Identify which cell holds the provided text, then report its (x, y) central coordinate. 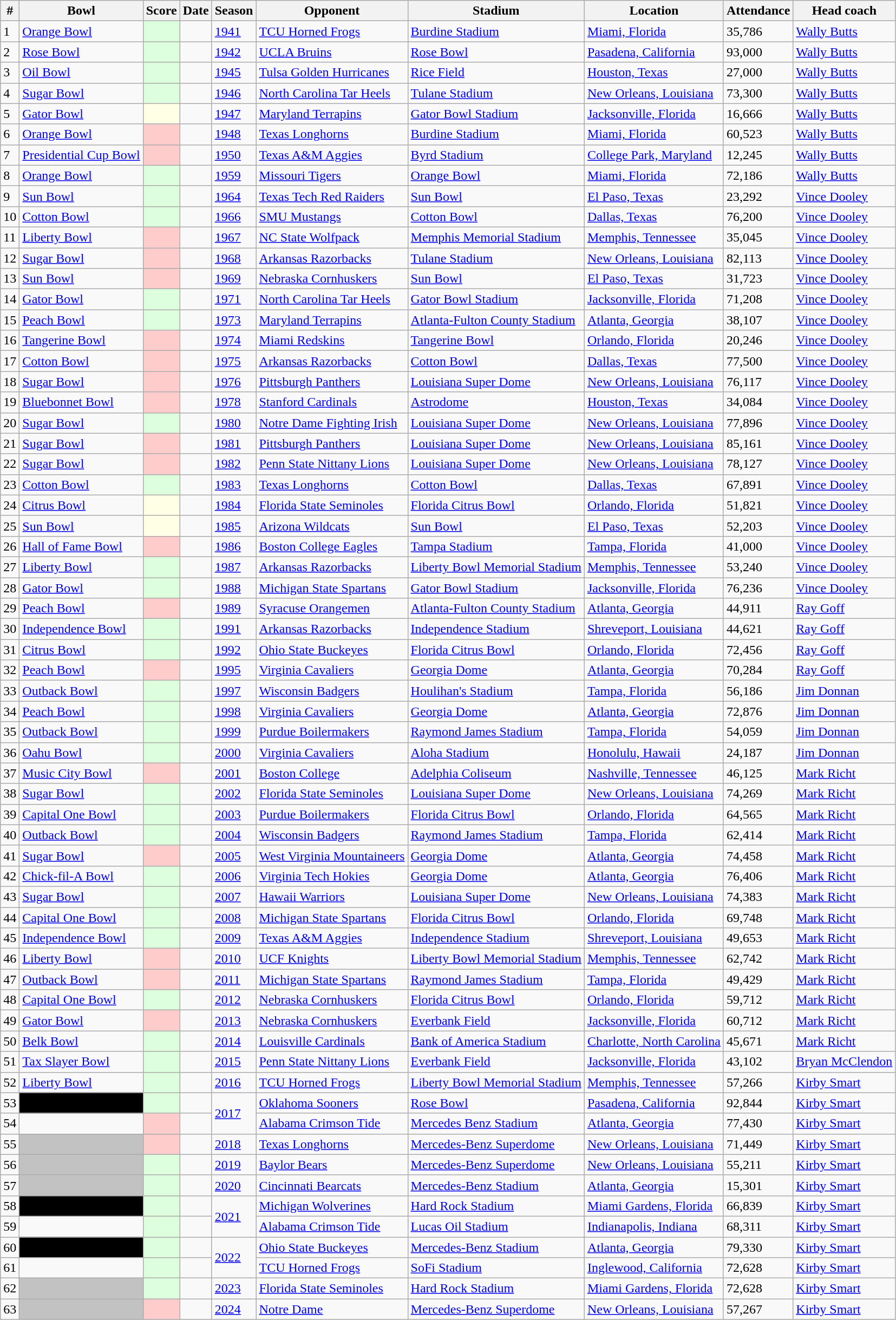
1982 (234, 464)
51 (10, 1062)
29 (10, 609)
Mercedes Benz Stadium (496, 1123)
37 (10, 773)
2018 (234, 1144)
56 (10, 1165)
20 (10, 423)
Oahu Bowl (81, 753)
1945 (234, 73)
57,266 (758, 1082)
77,896 (758, 423)
54,059 (758, 732)
# (10, 11)
2001 (234, 773)
2013 (234, 1021)
Adelphia Coliseum (496, 773)
44,911 (758, 609)
23,292 (758, 196)
15,301 (758, 1185)
2010 (234, 959)
16,666 (758, 114)
52,203 (758, 526)
1985 (234, 526)
Missouri Tigers (332, 175)
62 (10, 1289)
2022 (234, 1257)
1980 (234, 423)
63 (10, 1309)
Hawaii Warriors (332, 897)
1959 (234, 175)
2009 (234, 938)
SMU Mustangs (332, 217)
UCF Knights (332, 959)
36 (10, 753)
38,107 (758, 320)
1998 (234, 711)
1983 (234, 485)
2007 (234, 897)
NC State Wolfpack (332, 237)
59 (10, 1226)
24,187 (758, 753)
1947 (234, 114)
76,200 (758, 217)
Nashville, Tennessee (654, 773)
Astrodome (496, 402)
Boston College (332, 773)
Syracuse Orangemen (332, 609)
60,712 (758, 1021)
1987 (234, 567)
38 (10, 794)
57,267 (758, 1309)
SoFi Stadium (496, 1268)
Honolulu, Hawaii (654, 753)
1941 (234, 31)
62,414 (758, 835)
Belk Bowl (81, 1041)
1969 (234, 279)
Attendance (758, 11)
Chick-fil-A Bowl (81, 876)
Charlotte, North Carolina (654, 1041)
74,383 (758, 897)
41 (10, 855)
1991 (234, 629)
28 (10, 587)
3 (10, 73)
35,786 (758, 31)
49,653 (758, 938)
2012 (234, 1000)
UCLA Bruins (332, 52)
Bryan McClendon (845, 1062)
2011 (234, 979)
51,821 (758, 505)
Byrd Stadium (496, 155)
18 (10, 382)
52 (10, 1082)
44 (10, 918)
32 (10, 670)
72,186 (758, 175)
Stanford Cardinals (332, 402)
10 (10, 217)
60 (10, 1247)
Date (196, 11)
76,406 (758, 876)
57 (10, 1185)
Miami Redskins (332, 341)
2024 (234, 1309)
56,186 (758, 691)
66,839 (758, 1206)
1971 (234, 299)
2021 (234, 1216)
47 (10, 979)
1966 (234, 217)
12,245 (758, 155)
1988 (234, 587)
1981 (234, 443)
8 (10, 175)
2015 (234, 1062)
60,523 (758, 134)
Notre Dame Fighting Irish (332, 423)
62,742 (758, 959)
44,621 (758, 629)
1989 (234, 609)
21 (10, 443)
1968 (234, 258)
35,045 (758, 237)
58 (10, 1206)
Aloha Stadium (496, 753)
College Park, Maryland (654, 155)
2016 (234, 1082)
2017 (234, 1113)
Presidential Cup Bowl (81, 155)
Oklahoma Sooners (332, 1103)
1975 (234, 361)
54 (10, 1123)
1997 (234, 691)
61 (10, 1268)
48 (10, 1000)
2002 (234, 794)
Tampa Stadium (496, 546)
39 (10, 814)
82,113 (758, 258)
5 (10, 114)
26 (10, 546)
31 (10, 650)
71,449 (758, 1144)
2020 (234, 1185)
49,429 (758, 979)
1948 (234, 134)
34 (10, 711)
69,748 (758, 918)
1967 (234, 237)
Score (161, 11)
Bluebonnet Bowl (81, 402)
1973 (234, 320)
2008 (234, 918)
Virginia Tech Hokies (332, 876)
13 (10, 279)
1976 (234, 382)
Notre Dame (332, 1309)
74,458 (758, 855)
59,712 (758, 1000)
Music City Bowl (81, 773)
1950 (234, 155)
Stadium (496, 11)
49 (10, 1021)
55 (10, 1144)
1995 (234, 670)
4 (10, 93)
2003 (234, 814)
20,246 (758, 341)
70,284 (758, 670)
43 (10, 897)
76,236 (758, 587)
2014 (234, 1041)
Season (234, 11)
46 (10, 959)
Hall of Fame Bowl (81, 546)
Arizona Wildcats (332, 526)
Michigan Wolverines (332, 1206)
Cincinnati Bearcats (332, 1185)
19 (10, 402)
1942 (234, 52)
77,430 (758, 1123)
25 (10, 526)
Bowl (81, 11)
6 (10, 134)
50 (10, 1041)
Rice Field (496, 73)
53,240 (758, 567)
Head coach (845, 11)
1978 (234, 402)
92,844 (758, 1103)
1999 (234, 732)
67,891 (758, 485)
Location (654, 11)
64,565 (758, 814)
Texas Tech Red Raiders (332, 196)
78,127 (758, 464)
1 (10, 31)
24 (10, 505)
45,671 (758, 1041)
14 (10, 299)
93,000 (758, 52)
Houlihan's Stadium (496, 691)
42 (10, 876)
7 (10, 155)
11 (10, 237)
Indianapolis, Indiana (654, 1226)
2004 (234, 835)
Memphis Memorial Stadium (496, 237)
Inglewood, California (654, 1268)
Louisville Cardinals (332, 1041)
Tax Slayer Bowl (81, 1062)
2000 (234, 753)
2005 (234, 855)
72,456 (758, 650)
1974 (234, 341)
30 (10, 629)
40 (10, 835)
72,876 (758, 711)
85,161 (758, 443)
2019 (234, 1165)
79,330 (758, 1247)
46,125 (758, 773)
76,117 (758, 382)
74,269 (758, 794)
2006 (234, 876)
Bank of America Stadium (496, 1041)
2 (10, 52)
West Virginia Mountaineers (332, 855)
23 (10, 485)
35 (10, 732)
17 (10, 361)
15 (10, 320)
27 (10, 567)
68,311 (758, 1226)
12 (10, 258)
Tulsa Golden Hurricanes (332, 73)
55,211 (758, 1165)
33 (10, 691)
41,000 (758, 546)
1964 (234, 196)
43,102 (758, 1062)
2023 (234, 1289)
Opponent (332, 11)
16 (10, 341)
22 (10, 464)
1984 (234, 505)
53 (10, 1103)
9 (10, 196)
1946 (234, 93)
27,000 (758, 73)
Boston College Eagles (332, 546)
73,300 (758, 93)
Baylor Bears (332, 1165)
45 (10, 938)
31,723 (758, 279)
Lucas Oil Stadium (496, 1226)
77,500 (758, 361)
34,084 (758, 402)
1986 (234, 546)
71,208 (758, 299)
Oil Bowl (81, 73)
1992 (234, 650)
